Detect which cell encompasses the target text, then output its (X, Y) center coordinate. 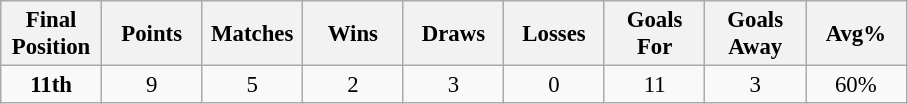
Losses (554, 34)
Avg% (856, 34)
Goals For (654, 34)
2 (354, 85)
Draws (454, 34)
0 (554, 85)
60% (856, 85)
9 (152, 85)
Matches (252, 34)
Goals Away (756, 34)
11 (654, 85)
5 (252, 85)
Points (152, 34)
Final Position (52, 34)
Wins (354, 34)
11th (52, 85)
